Output the (X, Y) coordinate of the center of the cell containing the given text.  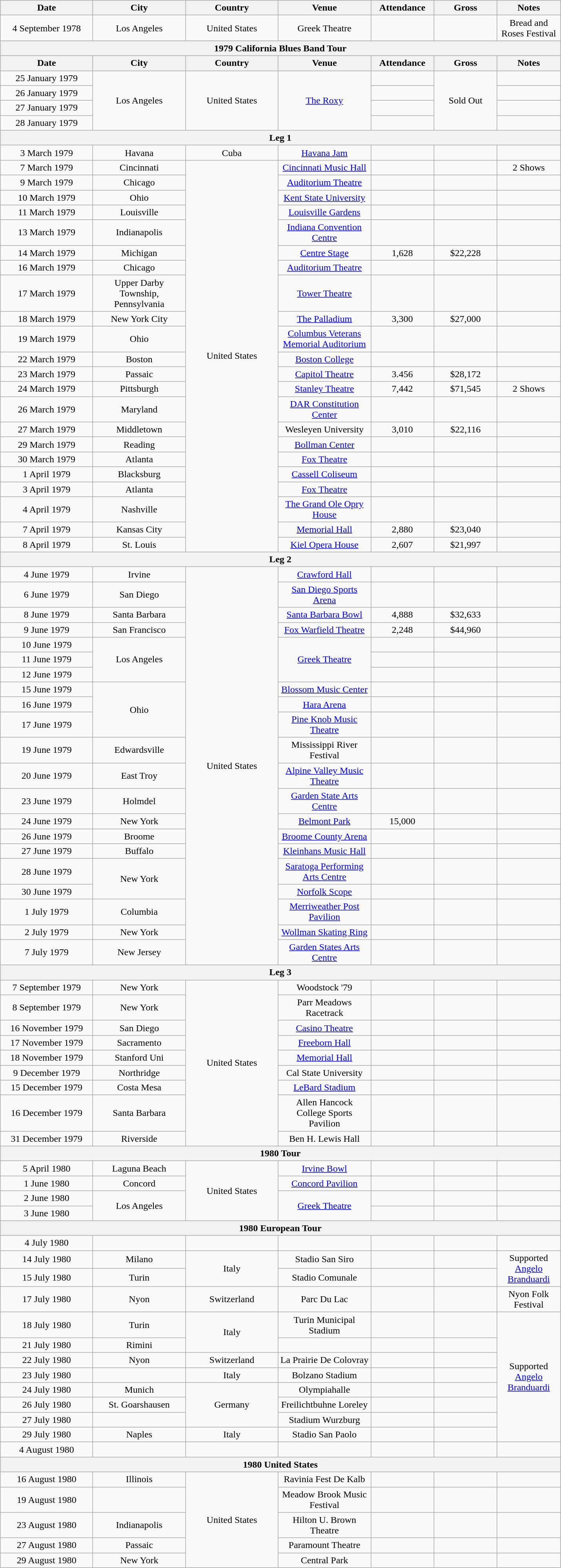
Germany (232, 1405)
Centre Stage (324, 253)
Santa Barbara Bowl (324, 615)
23 July 1980 (47, 1375)
La Prairie De Colovray (324, 1360)
26 March 1979 (47, 409)
4 September 1978 (47, 28)
San Francisco (139, 630)
Woodstock '79 (324, 987)
12 June 1979 (47, 674)
2 June 1980 (47, 1198)
19 August 1980 (47, 1499)
9 June 1979 (47, 630)
22 March 1979 (47, 359)
26 July 1980 (47, 1405)
St. Goarshausen (139, 1405)
Reading (139, 444)
Bollman Center (324, 444)
18 November 1979 (47, 1057)
Northridge (139, 1072)
17 November 1979 (47, 1043)
Mississippi River Festival (324, 750)
29 March 1979 (47, 444)
28 June 1979 (47, 871)
2 July 1979 (47, 932)
Paramount Theatre (324, 1545)
Allen Hancock College Sports Pavilion (324, 1113)
Cal State University (324, 1072)
St. Louis (139, 545)
1 April 1979 (47, 474)
31 December 1979 (47, 1139)
New York City (139, 319)
Leg 2 (280, 560)
15,000 (403, 821)
24 June 1979 (47, 821)
Tower Theatre (324, 293)
9 March 1979 (47, 182)
Louisville Gardens (324, 213)
16 June 1979 (47, 704)
Maryland (139, 409)
Upper Darby Township, Pennsylvania (139, 293)
6 June 1979 (47, 594)
Indiana Convention Centre (324, 233)
Hara Arena (324, 704)
Stanley Theatre (324, 389)
LeBard Stadium (324, 1088)
2,880 (403, 530)
$23,040 (465, 530)
27 August 1980 (47, 1545)
10 March 1979 (47, 197)
1 June 1980 (47, 1183)
24 July 1980 (47, 1390)
$32,633 (465, 615)
16 March 1979 (47, 268)
Stanford Uni (139, 1057)
Milano (139, 1259)
Alpine Valley Music Theatre (324, 776)
10 June 1979 (47, 645)
17 June 1979 (47, 725)
26 June 1979 (47, 836)
2,248 (403, 630)
The Palladium (324, 319)
27 March 1979 (47, 429)
Norfolk Scope (324, 892)
Louisville (139, 213)
1,628 (403, 253)
30 June 1979 (47, 892)
Stadio Comunale (324, 1277)
9 December 1979 (47, 1072)
Ben H. Lewis Hall (324, 1139)
1 July 1979 (47, 912)
Blossom Music Center (324, 689)
7 July 1979 (47, 952)
Kleinhans Music Hall (324, 851)
Garden States Arts Centre (324, 952)
19 June 1979 (47, 750)
Blacksburg (139, 474)
Freeborn Hall (324, 1043)
4 April 1979 (47, 510)
Bolzano Stadium (324, 1375)
17 March 1979 (47, 293)
Riverside (139, 1139)
20 June 1979 (47, 776)
8 September 1979 (47, 1008)
Kent State University (324, 197)
Michigan (139, 253)
3.456 (403, 374)
Pittsburgh (139, 389)
19 March 1979 (47, 339)
Boston (139, 359)
14 July 1980 (47, 1259)
Columbus Veterans Memorial Auditorium (324, 339)
Broome County Arena (324, 836)
Stadio San Paolo (324, 1435)
Cuba (232, 153)
23 March 1979 (47, 374)
Leg 1 (280, 138)
Irvine (139, 574)
29 August 1980 (47, 1560)
Concord Pavilion (324, 1183)
Ravinia Fest De Kalb (324, 1479)
Irvine Bowl (324, 1168)
Central Park (324, 1560)
1980 Tour (280, 1154)
15 June 1979 (47, 689)
Nyon Folk Festival (529, 1299)
Olympiahalle (324, 1390)
Crawford Hall (324, 574)
15 December 1979 (47, 1088)
13 March 1979 (47, 233)
Cincinnati (139, 167)
27 January 1979 (47, 108)
Wesleyen University (324, 429)
30 March 1979 (47, 459)
15 July 1980 (47, 1277)
Casino Theatre (324, 1028)
29 July 1980 (47, 1435)
Sacramento (139, 1043)
18 July 1980 (47, 1325)
Edwardsville (139, 750)
$44,960 (465, 630)
7 March 1979 (47, 167)
$27,000 (465, 319)
Concord (139, 1183)
21 July 1980 (47, 1345)
27 June 1979 (47, 851)
Stadio San Siro (324, 1259)
7 September 1979 (47, 987)
Laguna Beach (139, 1168)
16 December 1979 (47, 1113)
7,442 (403, 389)
Pine Knob Music Theatre (324, 725)
East Troy (139, 776)
8 April 1979 (47, 545)
1980 European Tour (280, 1228)
11 March 1979 (47, 213)
3,300 (403, 319)
Fox Warfield Theatre (324, 630)
Boston College (324, 359)
Broome (139, 836)
16 August 1980 (47, 1479)
16 November 1979 (47, 1028)
Kiel Opera House (324, 545)
23 June 1979 (47, 801)
18 March 1979 (47, 319)
Columbia (139, 912)
Belmont Park (324, 821)
4 June 1979 (47, 574)
Sold Out (465, 100)
3,010 (403, 429)
Naples (139, 1435)
24 March 1979 (47, 389)
Turin Municipal Stadium (324, 1325)
Middletown (139, 429)
$71,545 (465, 389)
DAR Constitution Center (324, 409)
1980 United States (280, 1464)
8 June 1979 (47, 615)
Kansas City (139, 530)
$28,172 (465, 374)
Holmdel (139, 801)
Illinois (139, 1479)
3 March 1979 (47, 153)
4,888 (403, 615)
Munich (139, 1390)
New Jersey (139, 952)
$21,997 (465, 545)
Stadium Wurzburg (324, 1420)
Cincinnati Music Hall (324, 167)
$22,228 (465, 253)
Garden State Arts Centre (324, 801)
Meadow Brook Music Festival (324, 1499)
26 January 1979 (47, 93)
5 April 1980 (47, 1168)
17 July 1980 (47, 1299)
3 April 1979 (47, 489)
Freilichtbuhne Loreley (324, 1405)
Cassell Coliseum (324, 474)
2,607 (403, 545)
Nashville (139, 510)
4 July 1980 (47, 1243)
Hilton U. Brown Theatre (324, 1525)
11 June 1979 (47, 660)
Wollman Skating Ring (324, 932)
3 June 1980 (47, 1213)
Saratoga Performing Arts Centre (324, 871)
7 April 1979 (47, 530)
27 July 1980 (47, 1420)
Buffalo (139, 851)
Rimini (139, 1345)
Parr Meadows Racetrack (324, 1008)
The Grand Ole Opry House (324, 510)
San Diego Sports Arena (324, 594)
Havana (139, 153)
Havana Jam (324, 153)
22 July 1980 (47, 1360)
The Roxy (324, 100)
14 March 1979 (47, 253)
Merriweather Post Pavilion (324, 912)
Bread and Roses Festival (529, 28)
23 August 1980 (47, 1525)
Parc Du Lac (324, 1299)
Capitol Theatre (324, 374)
1979 California Blues Band Tour (280, 48)
Leg 3 (280, 972)
28 January 1979 (47, 123)
$22,116 (465, 429)
4 August 1980 (47, 1450)
Costa Mesa (139, 1088)
25 January 1979 (47, 78)
